Identify which cell holds the provided text, then report its (X, Y) central coordinate. 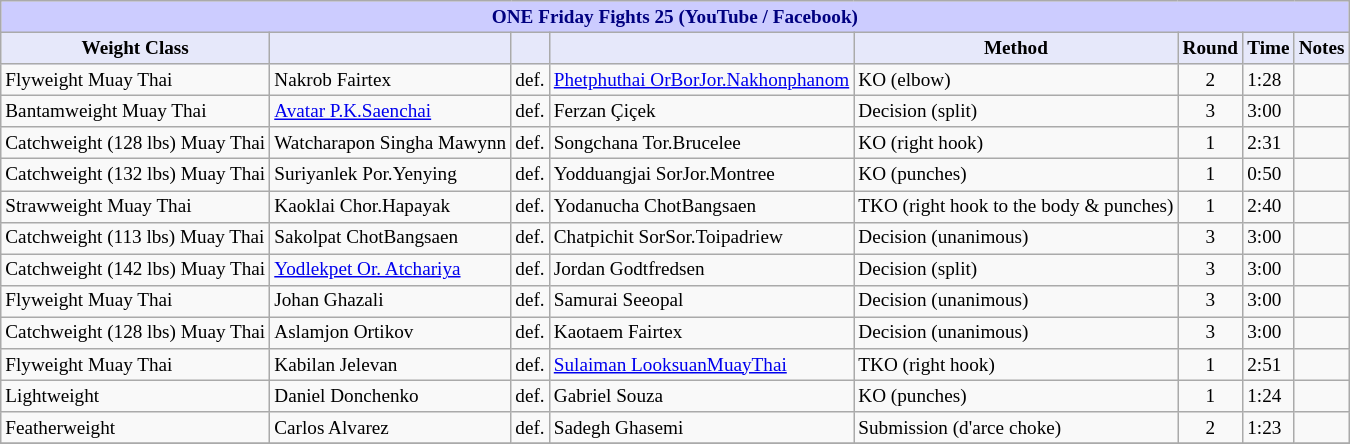
Aslamjon Ortikov (390, 333)
1:23 (1268, 428)
Lightweight (136, 396)
Avatar P.K.Saenchai (390, 111)
Phetphuthai OrBorJor.Nakhonphanom (702, 80)
0:50 (1268, 175)
1:28 (1268, 80)
Carlos Alvarez (390, 428)
TKO (right hook) (1016, 365)
Method (1016, 48)
Yodduangjai SorJor.Montree (702, 175)
Sakolpat ChotBangsaen (390, 238)
Johan Ghazali (390, 301)
Chatpichit SorSor.Toipadriew (702, 238)
Catchweight (142 lbs) Muay Thai (136, 270)
KO (right hook) (1016, 143)
Watcharapon Singha Mawynn (390, 143)
Kaoklai Chor.Hapayak (390, 206)
Nakrob Fairtex (390, 80)
Time (1268, 48)
TKO (right hook to the body & punches) (1016, 206)
Yodanucha ChotBangsaen (702, 206)
Catchweight (132 lbs) Muay Thai (136, 175)
2:31 (1268, 143)
Strawweight Muay Thai (136, 206)
Samurai Seeopal (702, 301)
Kaotaem Fairtex (702, 333)
Songchana Tor.Brucelee (702, 143)
Notes (1322, 48)
Daniel Donchenko (390, 396)
2:51 (1268, 365)
KO (elbow) (1016, 80)
Bantamweight Muay Thai (136, 111)
Submission (d'arce choke) (1016, 428)
Suriyanlek Por.Yenying (390, 175)
1:24 (1268, 396)
Yodlekpet Or. Atchariya (390, 270)
2:40 (1268, 206)
Round (1210, 48)
Featherweight (136, 428)
Jordan Godtfredsen (702, 270)
ONE Friday Fights 25 (YouTube / Facebook) (675, 17)
Catchweight (113 lbs) Muay Thai (136, 238)
Kabilan Jelevan (390, 365)
Sulaiman LooksuanMuayThai (702, 365)
Gabriel Souza (702, 396)
Weight Class (136, 48)
Ferzan Çiçek (702, 111)
Sadegh Ghasemi (702, 428)
